Pinpoint the cell where the given text exists, returning its (X, Y) midpoint coordinate. 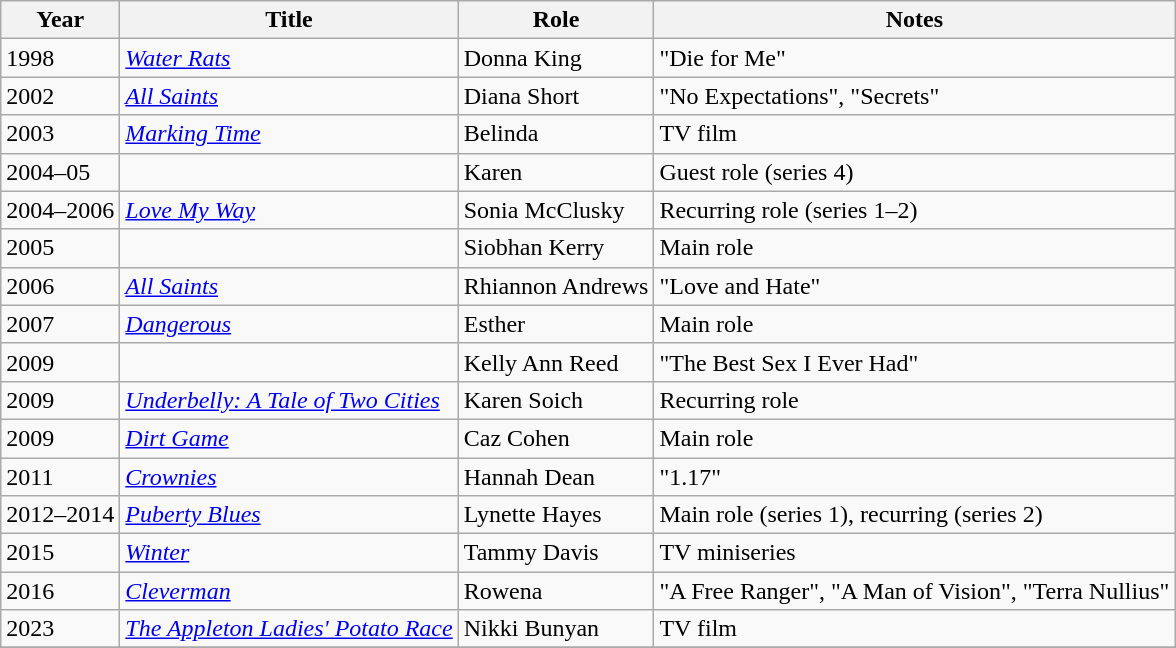
Karen Soich (556, 400)
"A Free Ranger", "A Man of Vision", "Terra Nullius" (914, 591)
Donna King (556, 58)
Karen (556, 172)
Notes (914, 20)
1998 (60, 58)
2007 (60, 324)
Siobhan Kerry (556, 248)
Role (556, 20)
2002 (60, 96)
Guest role (series 4) (914, 172)
Recurring role (914, 400)
Diana Short (556, 96)
Crownies (289, 477)
Love My Way (289, 210)
Marking Time (289, 134)
Water Rats (289, 58)
"The Best Sex I Ever Had" (914, 362)
2005 (60, 248)
Title (289, 20)
Winter (289, 553)
Underbelly: A Tale of Two Cities (289, 400)
2012–2014 (60, 515)
Nikki Bunyan (556, 629)
Recurring role (series 1–2) (914, 210)
2011 (60, 477)
"1.17" (914, 477)
2023 (60, 629)
"No Expectations", "Secrets" (914, 96)
Belinda (556, 134)
Kelly Ann Reed (556, 362)
The Appleton Ladies' Potato Race (289, 629)
Dirt Game (289, 438)
Puberty Blues (289, 515)
2004–05 (60, 172)
Hannah Dean (556, 477)
Tammy Davis (556, 553)
Caz Cohen (556, 438)
2006 (60, 286)
TV miniseries (914, 553)
Rowena (556, 591)
Dangerous (289, 324)
"Die for Me" (914, 58)
Lynette Hayes (556, 515)
Cleverman (289, 591)
Esther (556, 324)
Year (60, 20)
2004–2006 (60, 210)
Main role (series 1), recurring (series 2) (914, 515)
2016 (60, 591)
"Love and Hate" (914, 286)
2015 (60, 553)
Rhiannon Andrews (556, 286)
2003 (60, 134)
Sonia McClusky (556, 210)
